Capture the cell that displays the provided text and extract its (X, Y) central coordinate. 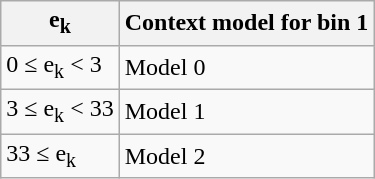
3 ≤ ek < 33 (60, 111)
33 ≤ ek (60, 156)
Model 0 (246, 67)
Model 1 (246, 111)
0 ≤ ek < 3 (60, 67)
Model 2 (246, 156)
Context model for bin 1 (246, 23)
ek (60, 23)
